Output the [x, y] coordinate of the center of the cell containing the given text.  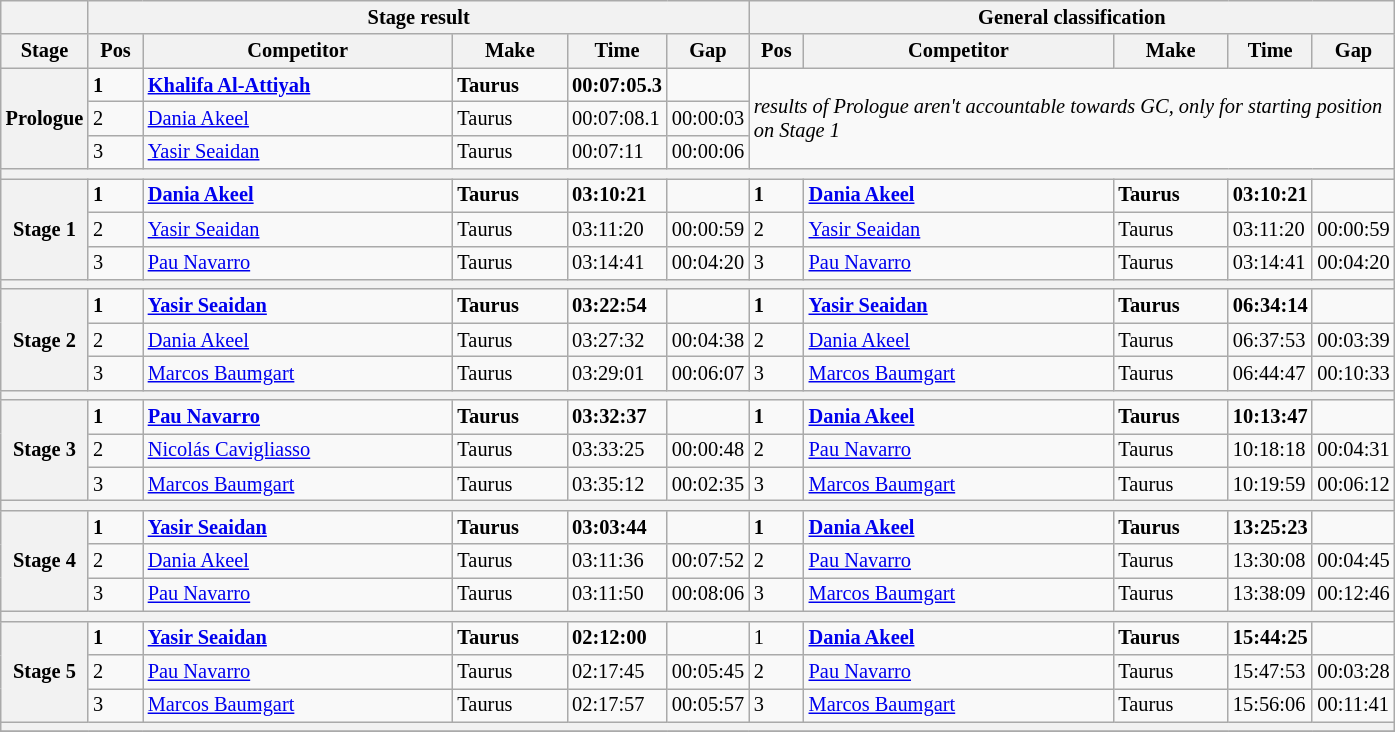
Nicolás Cavigliasso [298, 450]
Stage result [418, 17]
00:03:28 [1353, 671]
03:11:50 [617, 594]
03:33:25 [617, 450]
00:05:57 [708, 705]
Stage 5 [44, 672]
Stage 1 [44, 228]
06:37:53 [1270, 340]
00:02:35 [708, 484]
00:10:33 [1353, 373]
02:17:45 [617, 671]
00:00:48 [708, 450]
Prologue [44, 118]
Stage 4 [44, 560]
00:00:06 [708, 152]
00:07:08.1 [617, 118]
10:13:47 [1270, 417]
00:11:41 [1353, 705]
06:44:47 [1270, 373]
00:12:46 [1353, 594]
02:12:00 [617, 638]
03:03:44 [617, 527]
00:06:12 [1353, 484]
03:11:36 [617, 561]
00:04:31 [1353, 450]
00:07:52 [708, 561]
02:17:57 [617, 705]
03:32:37 [617, 417]
13:38:09 [1270, 594]
03:22:54 [617, 306]
00:06:07 [708, 373]
00:04:45 [1353, 561]
results of Prologue aren't accountable towards GC, only for starting position on Stage 1 [1072, 118]
03:35:12 [617, 484]
00:05:45 [708, 671]
03:27:32 [617, 340]
06:34:14 [1270, 306]
Stage [44, 51]
00:07:11 [617, 152]
Stage 3 [44, 450]
00:08:06 [708, 594]
00:00:03 [708, 118]
Stage 2 [44, 340]
10:19:59 [1270, 484]
15:47:53 [1270, 671]
13:30:08 [1270, 561]
15:44:25 [1270, 638]
15:56:06 [1270, 705]
General classification [1072, 17]
00:07:05.3 [617, 85]
Khalifa Al-Attiyah [298, 85]
00:04:38 [708, 340]
13:25:23 [1270, 527]
03:29:01 [617, 373]
00:03:39 [1353, 340]
10:18:18 [1270, 450]
